Determine the (x, y) coordinate at the center of the cell enclosing the given text.  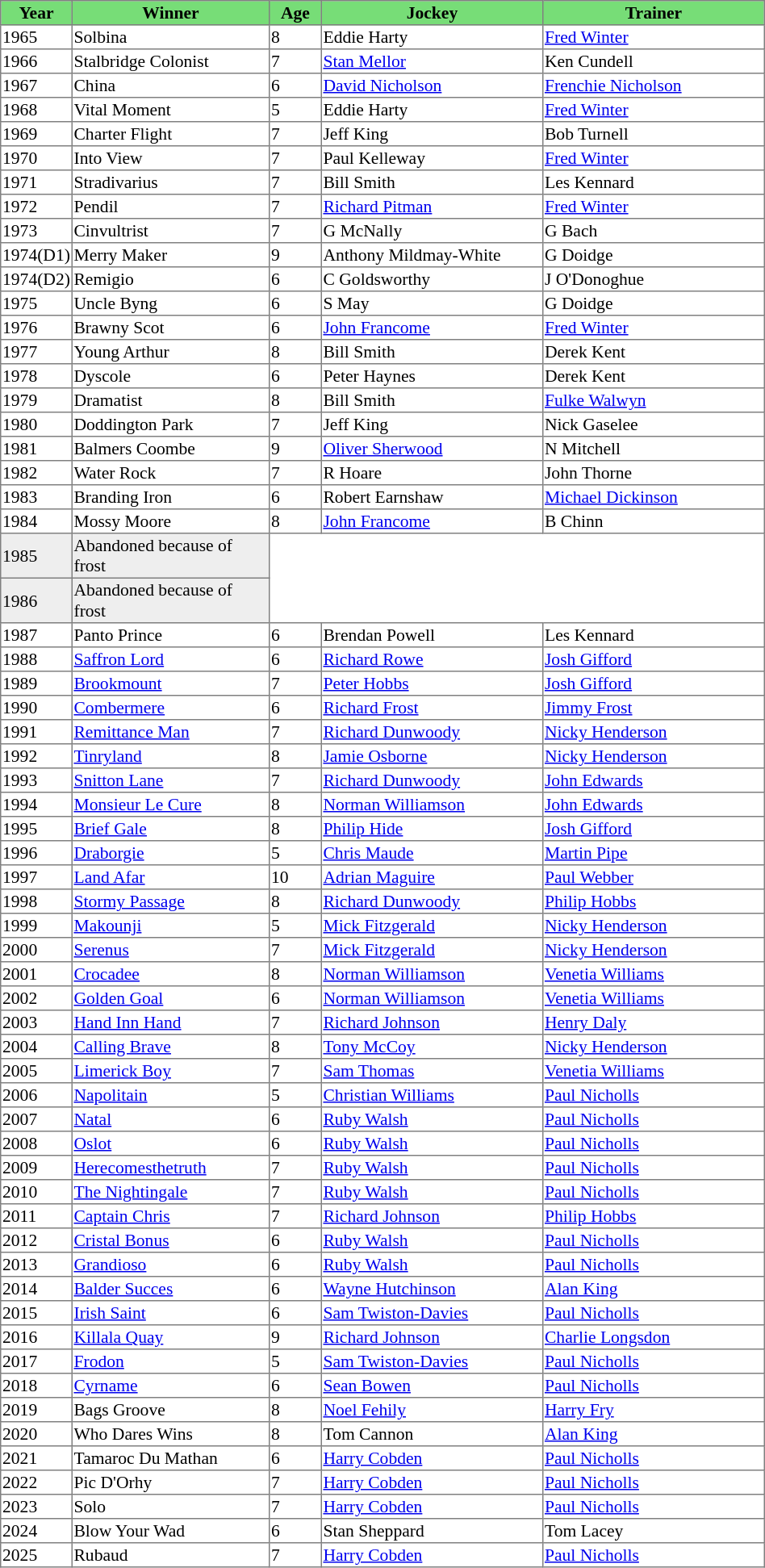
Land Afar (170, 877)
1989 (36, 684)
Bags Groove (170, 1410)
C Goldsworthy (432, 279)
The Nightingale (170, 1192)
2005 (36, 1071)
2014 (36, 1289)
Balder Succes (170, 1289)
Richard Frost (432, 708)
1985 (36, 556)
Frodon (170, 1361)
Cinvultrist (170, 231)
Fulke Walwyn (654, 400)
Sam Thomas (432, 1071)
1978 (36, 376)
1986 (36, 600)
Peter Haynes (432, 376)
G Bach (654, 231)
S May (432, 303)
2002 (36, 998)
1977 (36, 352)
Mossy Moore (170, 521)
Philip Hide (432, 829)
Peter Hobbs (432, 684)
Stormy Passage (170, 901)
N Mitchell (654, 449)
Young Arthur (170, 352)
1998 (36, 901)
Monsieur Le Cure (170, 805)
2007 (36, 1119)
1993 (36, 780)
10 (295, 877)
Pic D'Orhy (170, 1482)
Brawny Scot (170, 328)
R Hoare (432, 473)
2008 (36, 1144)
2003 (36, 1022)
Winner (170, 13)
Makounji (170, 926)
1983 (36, 497)
Tony McCoy (432, 1047)
Stan Mellor (432, 61)
2012 (36, 1240)
Paul Webber (654, 877)
Ken Cundell (654, 61)
2019 (36, 1410)
1974(D2) (36, 279)
Noel Fehily (432, 1410)
Merry Maker (170, 255)
1968 (36, 110)
Crocadee (170, 974)
Jamie Osborne (432, 756)
1979 (36, 400)
Robert Earnshaw (432, 497)
Jimmy Frost (654, 708)
Richard Pitman (432, 207)
Water Rock (170, 473)
G McNally (432, 231)
Paul Kelleway (432, 158)
Brookmount (170, 684)
1980 (36, 424)
B Chinn (654, 521)
Tom Cannon (432, 1434)
2020 (36, 1434)
Brief Gale (170, 829)
Cristal Bonus (170, 1240)
Remigio (170, 279)
Rubaud (170, 1555)
Vital Moment (170, 110)
China (170, 86)
2004 (36, 1047)
Dramatist (170, 400)
Dyscole (170, 376)
Killala Quay (170, 1337)
Combermere (170, 708)
1969 (36, 134)
2015 (36, 1313)
1991 (36, 732)
Limerick Boy (170, 1071)
Michael Dickinson (654, 497)
Hand Inn Hand (170, 1022)
Captain Chris (170, 1216)
2021 (36, 1458)
2023 (36, 1507)
Stan Sheppard (432, 1531)
Nick Gaselee (654, 424)
Oliver Sherwood (432, 449)
2017 (36, 1361)
Panto Prince (170, 635)
Year (36, 13)
2000 (36, 950)
2009 (36, 1168)
1972 (36, 207)
1994 (36, 805)
2016 (36, 1337)
Blow Your Wad (170, 1531)
Who Dares Wins (170, 1434)
2022 (36, 1482)
Napolitain (170, 1095)
J O'Donoghue (654, 279)
Trainer (654, 13)
Harry Fry (654, 1410)
Martin Pipe (654, 853)
Tinryland (170, 756)
Uncle Byng (170, 303)
Henry Daly (654, 1022)
2001 (36, 974)
Serenus (170, 950)
Stalbridge Colonist (170, 61)
Natal (170, 1119)
Into View (170, 158)
1967 (36, 86)
Charter Flight (170, 134)
1971 (36, 182)
Charlie Longsdon (654, 1337)
Branding Iron (170, 497)
Snitton Lane (170, 780)
Solo (170, 1507)
Chris Maude (432, 853)
2006 (36, 1095)
1974(D1) (36, 255)
1987 (36, 635)
1996 (36, 853)
Cyrname (170, 1386)
Oslot (170, 1144)
Adrian Maguire (432, 877)
Grandioso (170, 1265)
1984 (36, 521)
1976 (36, 328)
Remittance Man (170, 732)
Christian Williams (432, 1095)
1966 (36, 61)
1981 (36, 449)
Calling Brave (170, 1047)
1982 (36, 473)
1970 (36, 158)
2011 (36, 1216)
1995 (36, 829)
1965 (36, 37)
Pendil (170, 207)
Anthony Mildmay-White (432, 255)
Herecomesthetruth (170, 1168)
1988 (36, 659)
1992 (36, 756)
Richard Rowe (432, 659)
Draborgie (170, 853)
Golden Goal (170, 998)
Age (295, 13)
Jockey (432, 13)
Tamaroc Du Mathan (170, 1458)
Sean Bowen (432, 1386)
Bob Turnell (654, 134)
David Nicholson (432, 86)
2025 (36, 1555)
Frenchie Nicholson (654, 86)
1999 (36, 926)
1975 (36, 303)
Stradivarius (170, 182)
2013 (36, 1265)
2024 (36, 1531)
John Thorne (654, 473)
Brendan Powell (432, 635)
1973 (36, 231)
1997 (36, 877)
Balmers Coombe (170, 449)
Tom Lacey (654, 1531)
2010 (36, 1192)
2018 (36, 1386)
Irish Saint (170, 1313)
1990 (36, 708)
Wayne Hutchinson (432, 1289)
Saffron Lord (170, 659)
Doddington Park (170, 424)
Solbina (170, 37)
